From the cell containing the given text, extract its center point as [X, Y] coordinate. 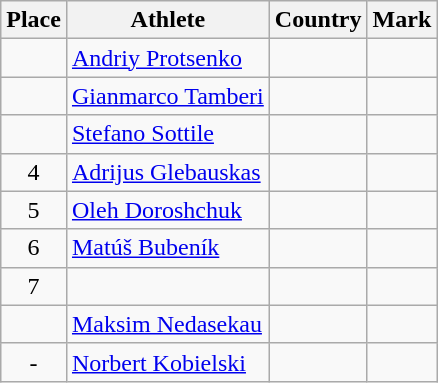
Andriy Protsenko [168, 58]
Maksim Nedasekau [168, 324]
Country [318, 20]
Mark [402, 20]
6 [34, 248]
Stefano Sottile [168, 134]
- [34, 362]
Athlete [168, 20]
Norbert Kobielski [168, 362]
Oleh Doroshchuk [168, 210]
5 [34, 210]
4 [34, 172]
7 [34, 286]
Place [34, 20]
Adrijus Glebauskas [168, 172]
Matúš Bubeník [168, 248]
Gianmarco Tamberi [168, 96]
